Identify which cell holds the provided text, then report its (X, Y) central coordinate. 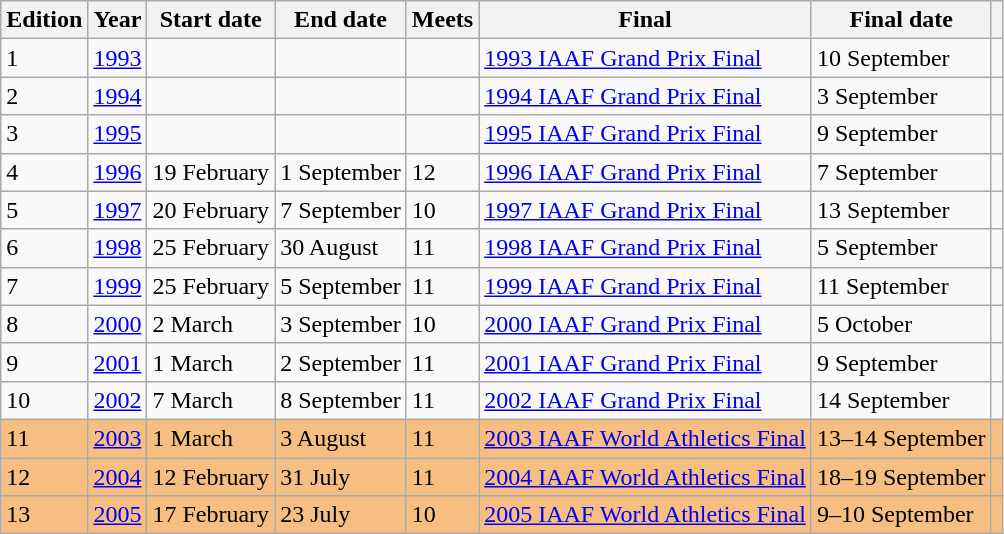
1994 IAAF Grand Prix Final (646, 96)
2004 (118, 477)
7 March (211, 400)
17 February (211, 515)
1 September (341, 172)
30 August (341, 248)
6 (44, 248)
2001 (118, 362)
8 September (341, 400)
19 February (211, 172)
1996 (118, 172)
7 (44, 286)
10 September (901, 58)
2 (44, 96)
9–10 September (901, 515)
13 September (901, 210)
1997 (118, 210)
1 (44, 58)
1995 (118, 134)
2 March (211, 324)
2005 (118, 515)
1995 IAAF Grand Prix Final (646, 134)
1996 IAAF Grand Prix Final (646, 172)
1994 (118, 96)
2003 (118, 438)
2005 IAAF World Athletics Final (646, 515)
14 September (901, 400)
2001 IAAF Grand Prix Final (646, 362)
1997 IAAF Grand Prix Final (646, 210)
2000 (118, 324)
2003 IAAF World Athletics Final (646, 438)
9 (44, 362)
Meets (442, 20)
12 February (211, 477)
Start date (211, 20)
11 September (901, 286)
2002 IAAF Grand Prix Final (646, 400)
2 September (341, 362)
2002 (118, 400)
2004 IAAF World Athletics Final (646, 477)
1993 IAAF Grand Prix Final (646, 58)
23 July (341, 515)
8 (44, 324)
3 (44, 134)
18–19 September (901, 477)
End date (341, 20)
5 (44, 210)
1998 (118, 248)
Edition (44, 20)
2000 IAAF Grand Prix Final (646, 324)
1998 IAAF Grand Prix Final (646, 248)
Final date (901, 20)
20 February (211, 210)
3 August (341, 438)
4 (44, 172)
1999 IAAF Grand Prix Final (646, 286)
1999 (118, 286)
1993 (118, 58)
13 (44, 515)
5 October (901, 324)
Year (118, 20)
31 July (341, 477)
Final (646, 20)
13–14 September (901, 438)
